Detect which cell encompasses the target text, then output its (X, Y) center coordinate. 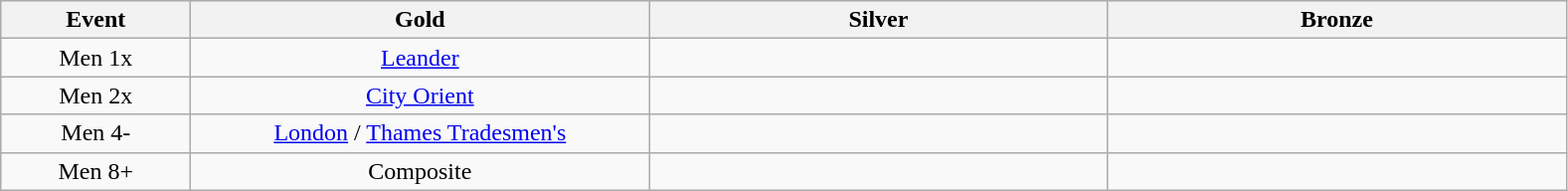
Men 8+ (95, 171)
Men 1x (95, 58)
London / Thames Tradesmen's (420, 133)
Composite (420, 171)
Gold (420, 20)
Event (95, 20)
Leander (420, 58)
Men 4- (95, 133)
Bronze (1336, 20)
Silver (879, 20)
City Orient (420, 95)
Men 2x (95, 95)
